Return [X, Y] of the center of cell containing provided text 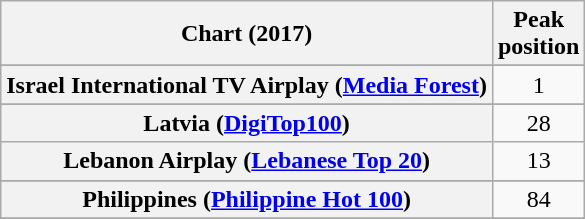
28 [538, 123]
13 [538, 161]
Chart (2017) [247, 34]
84 [538, 199]
Peak position [538, 34]
1 [538, 85]
Philippines (Philippine Hot 100) [247, 199]
Israel International TV Airplay (Media Forest) [247, 85]
Lebanon Airplay (Lebanese Top 20) [247, 161]
Latvia (DigiTop100) [247, 123]
